Output the [X, Y] coordinate of the center of the cell containing the given text.  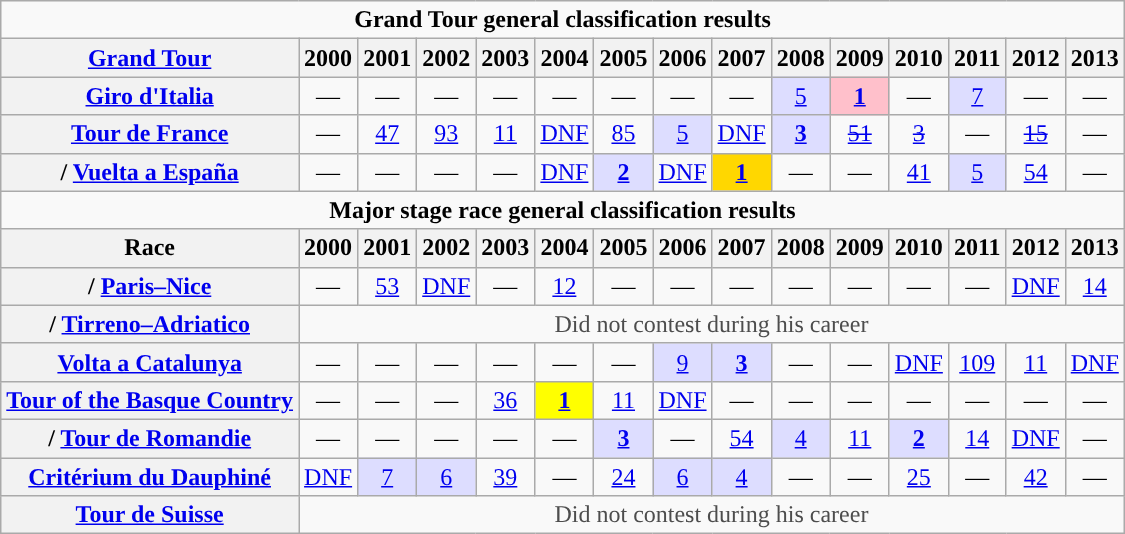
41 [918, 172]
51 [860, 134]
39 [506, 477]
Tour of the Basque Country [150, 400]
36 [506, 400]
Critérium du Dauphiné [150, 477]
53 [388, 286]
25 [918, 477]
93 [446, 134]
Tour de Suisse [150, 515]
/ Vuelta a España [150, 172]
/ Tirreno–Adriatico [150, 324]
Race [150, 248]
12 [564, 286]
42 [1036, 477]
Major stage race general classification results [563, 210]
85 [624, 134]
109 [977, 362]
/ Paris–Nice [150, 286]
/ Tour de Romandie [150, 438]
9 [682, 362]
Giro d'Italia [150, 96]
47 [388, 134]
Volta a Catalunya [150, 362]
24 [624, 477]
Grand Tour [150, 58]
15 [1036, 134]
Tour de France [150, 134]
Grand Tour general classification results [563, 20]
